Provide the [x, y] coordinate of the cell's center where the given text is located.  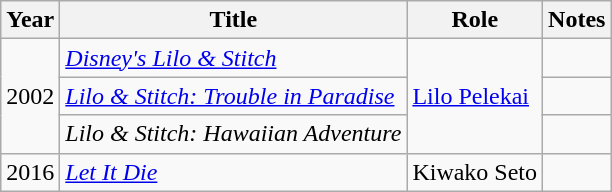
Title [234, 20]
Year [30, 20]
2002 [30, 96]
Kiwako Seto [475, 172]
Notes [577, 20]
Disney's Lilo & Stitch [234, 58]
Lilo & Stitch: Trouble in Paradise [234, 96]
2016 [30, 172]
Let It Die [234, 172]
Role [475, 20]
Lilo & Stitch: Hawaiian Adventure [234, 134]
Lilo Pelekai [475, 96]
